From the cell containing the given text, extract its center point as [x, y] coordinate. 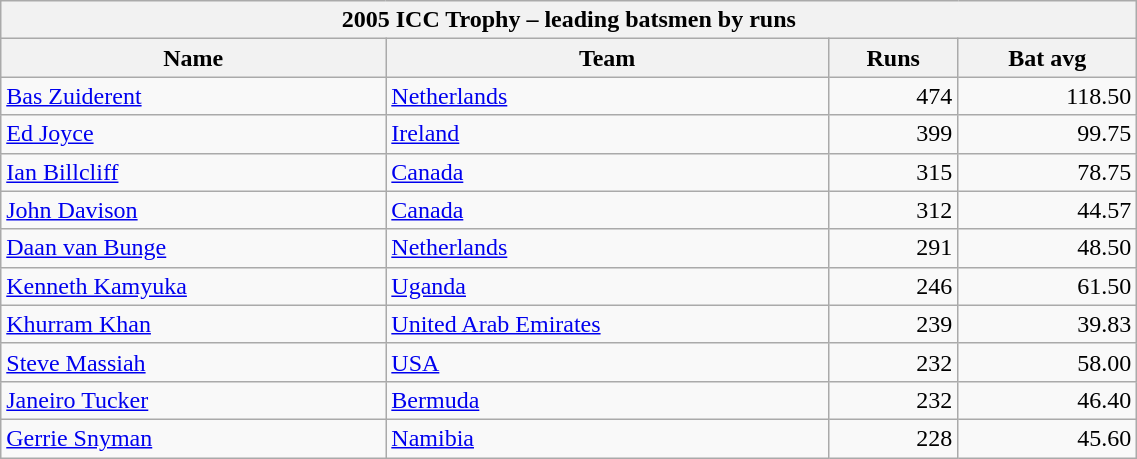
291 [892, 248]
46.40 [1048, 400]
315 [892, 172]
Uganda [608, 286]
Team [608, 58]
Janeiro Tucker [194, 400]
48.50 [1048, 248]
61.50 [1048, 286]
Bas Zuiderent [194, 96]
246 [892, 286]
99.75 [1048, 134]
Daan van Bunge [194, 248]
Ed Joyce [194, 134]
78.75 [1048, 172]
239 [892, 324]
USA [608, 362]
Steve Massiah [194, 362]
44.57 [1048, 210]
Bat avg [1048, 58]
58.00 [1048, 362]
Kenneth Kamyuka [194, 286]
474 [892, 96]
118.50 [1048, 96]
United Arab Emirates [608, 324]
312 [892, 210]
Runs [892, 58]
Namibia [608, 438]
Khurram Khan [194, 324]
2005 ICC Trophy – leading batsmen by runs [569, 20]
399 [892, 134]
Name [194, 58]
Gerrie Snyman [194, 438]
John Davison [194, 210]
39.83 [1048, 324]
Bermuda [608, 400]
228 [892, 438]
Ian Billcliff [194, 172]
Ireland [608, 134]
45.60 [1048, 438]
